For the text-containing cell, return its midpoint in (x, y) coordinate format. 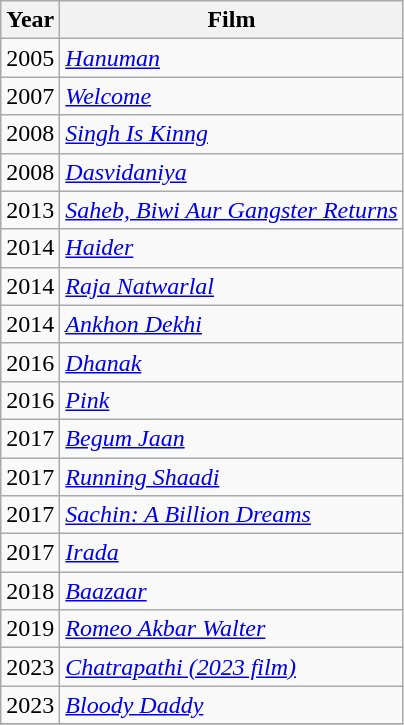
Begum Jaan (232, 438)
Running Shaadi (232, 477)
Singh Is Kinng (232, 134)
2007 (30, 96)
Year (30, 20)
Film (232, 20)
Hanuman (232, 58)
Ankhon Dekhi (232, 324)
Bloody Daddy (232, 705)
Baazaar (232, 591)
Dasvidaniya (232, 172)
Welcome (232, 96)
2019 (30, 629)
Haider (232, 248)
Romeo Akbar Walter (232, 629)
Irada (232, 553)
Pink (232, 400)
Chatrapathi (2023 film) (232, 667)
2013 (30, 210)
Saheb, Biwi Aur Gangster Returns (232, 210)
2018 (30, 591)
Raja Natwarlal (232, 286)
2005 (30, 58)
Sachin: A Billion Dreams (232, 515)
Dhanak (232, 362)
